From the cell containing the given text, extract its center point as (X, Y) coordinate. 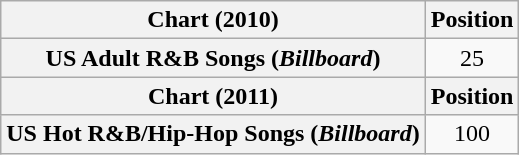
100 (472, 134)
25 (472, 58)
US Adult R&B Songs (Billboard) (213, 58)
Chart (2011) (213, 96)
Chart (2010) (213, 20)
US Hot R&B/Hip-Hop Songs (Billboard) (213, 134)
